Identify which cell holds the provided text, then report its (x, y) central coordinate. 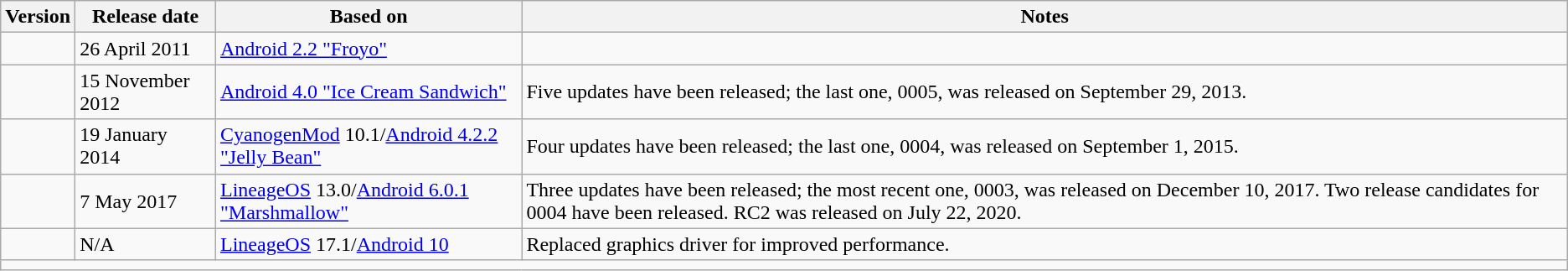
26 April 2011 (146, 49)
Replaced graphics driver for improved performance. (1044, 244)
Five updates have been released; the last one, 0005, was released on September 29, 2013. (1044, 92)
CyanogenMod 10.1/Android 4.2.2 "Jelly Bean" (369, 146)
Based on (369, 17)
Notes (1044, 17)
19 January 2014 (146, 146)
N/A (146, 244)
7 May 2017 (146, 201)
Android 4.0 "Ice Cream Sandwich" (369, 92)
Android 2.2 "Froyo" (369, 49)
Release date (146, 17)
LineageOS 13.0/Android 6.0.1 "Marshmallow" (369, 201)
Four updates have been released; the last one, 0004, was released on September 1, 2015. (1044, 146)
LineageOS 17.1/Android 10 (369, 244)
15 November 2012 (146, 92)
Version (39, 17)
